Search for the cell housing the specified text and yield its [x, y] center coordinate. 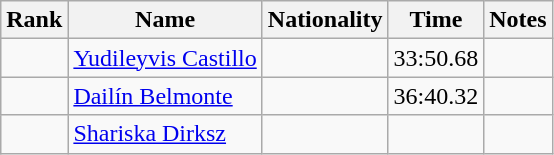
Rank [34, 20]
Name [165, 20]
Time [436, 20]
Dailín Belmonte [165, 96]
Yudileyvis Castillo [165, 58]
Notes [518, 20]
33:50.68 [436, 58]
Shariska Dirksz [165, 134]
36:40.32 [436, 96]
Nationality [325, 20]
